Determine the [X, Y] coordinate at the center of the cell enclosing the given text.  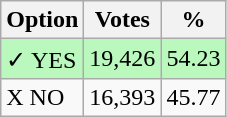
% [194, 20]
X NO [42, 97]
45.77 [194, 97]
16,393 [122, 97]
19,426 [122, 59]
54.23 [194, 59]
Option [42, 20]
✓ YES [42, 59]
Votes [122, 20]
